Return [x, y] of the center of cell containing provided text 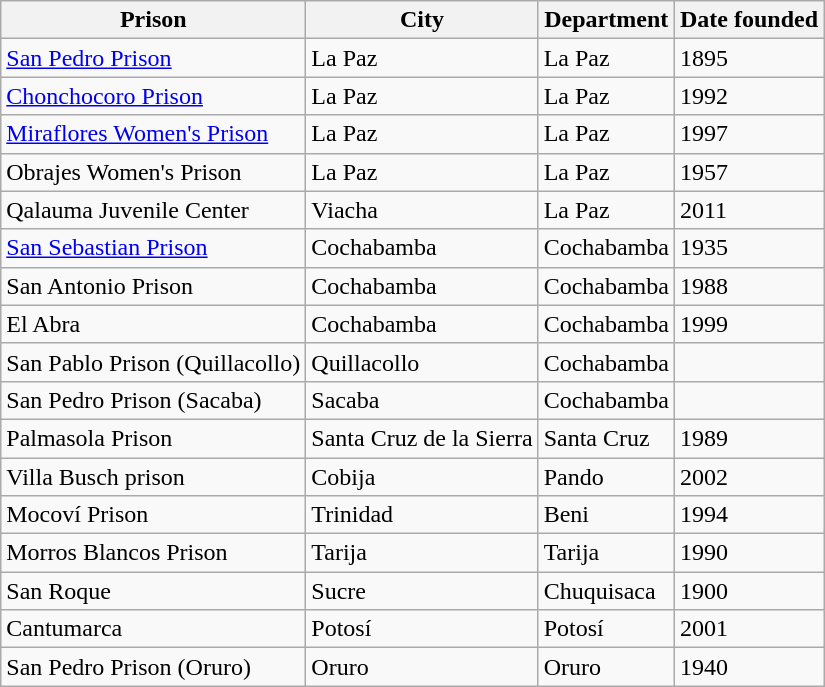
Viacha [422, 210]
1999 [748, 324]
Miraflores Women's Prison [154, 134]
San Pablo Prison (Quillacollo) [154, 362]
Trinidad [422, 515]
1957 [748, 172]
1935 [748, 248]
1988 [748, 286]
Morros Blancos Prison [154, 553]
City [422, 20]
Sucre [422, 591]
Palmasola Prison [154, 438]
1990 [748, 553]
2001 [748, 629]
El Abra [154, 324]
Date founded [748, 20]
1989 [748, 438]
Mocoví Prison [154, 515]
Prison [154, 20]
Cantumarca [154, 629]
Sacaba [422, 400]
San Sebastian Prison [154, 248]
1895 [748, 58]
1997 [748, 134]
1940 [748, 667]
Cobija [422, 477]
Beni [606, 515]
2011 [748, 210]
1992 [748, 96]
San Roque [154, 591]
2002 [748, 477]
Chuquisaca [606, 591]
Pando [606, 477]
Quillacollo [422, 362]
1900 [748, 591]
1994 [748, 515]
Chonchocoro Prison [154, 96]
Department [606, 20]
Santa Cruz de la Sierra [422, 438]
San Antonio Prison [154, 286]
San Pedro Prison (Oruro) [154, 667]
Qalauma Juvenile Center [154, 210]
San Pedro Prison [154, 58]
Santa Cruz [606, 438]
Villa Busch prison [154, 477]
San Pedro Prison (Sacaba) [154, 400]
Obrajes Women's Prison [154, 172]
